Output the [X, Y] coordinate of the center of the cell containing the given text.  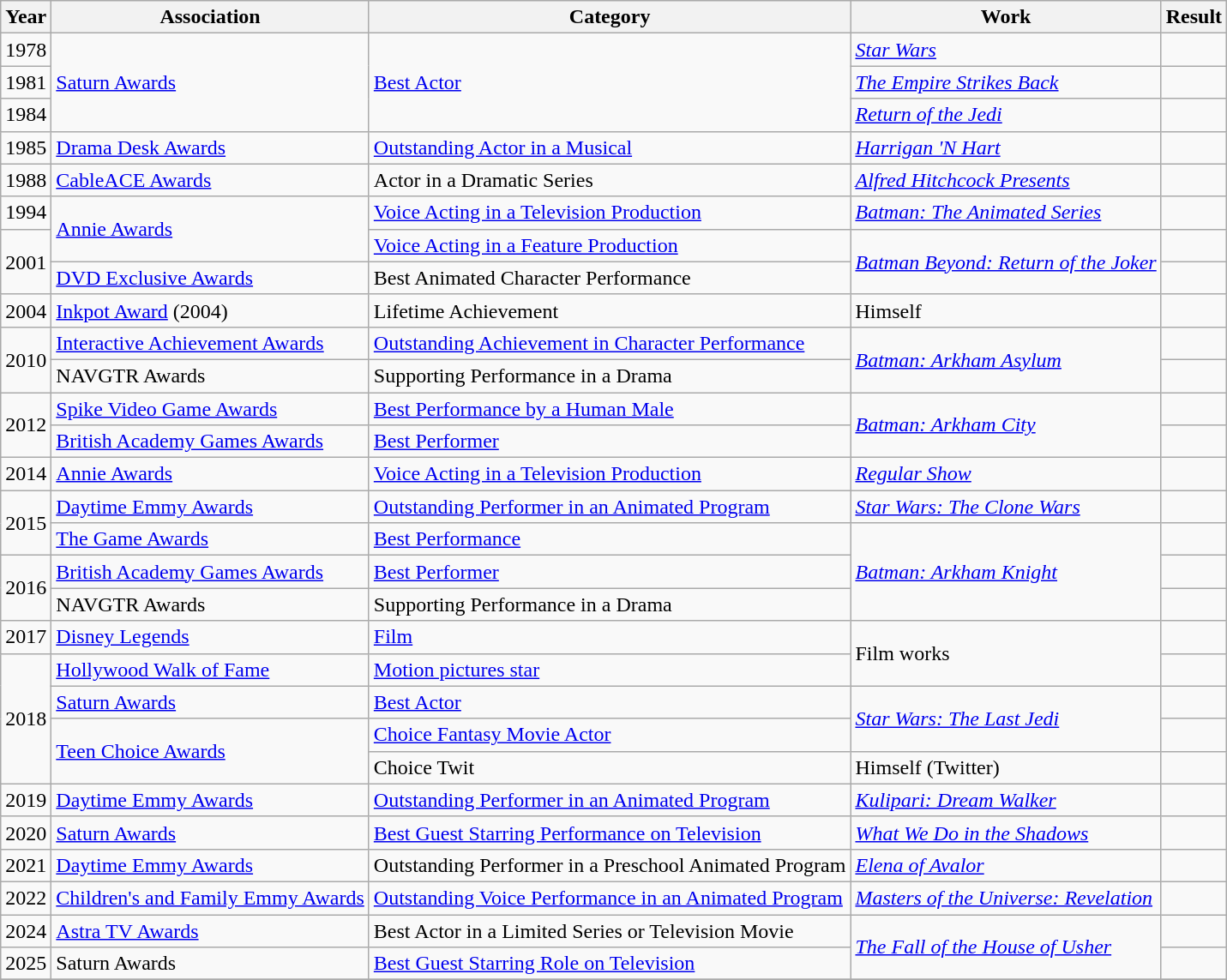
Motion pictures star [610, 670]
Star Wars: The Last Jedi [1006, 718]
Outstanding Actor in a Musical [610, 147]
1984 [26, 115]
The Empire Strikes Back [1006, 82]
Disney Legends [210, 637]
Elena of Avalor [1006, 865]
Astra TV Awards [210, 930]
Teen Choice Awards [210, 751]
Film [610, 637]
Regular Show [1006, 474]
2022 [26, 898]
Star Wars: The Clone Wars [1006, 507]
Himself (Twitter) [1006, 767]
2016 [26, 588]
The Fall of the House of Usher [1006, 947]
CableACE Awards [210, 180]
2014 [26, 474]
2021 [26, 865]
1985 [26, 147]
Outstanding Voice Performance in an Animated Program [610, 898]
1988 [26, 180]
Outstanding Achievement in Character Performance [610, 343]
Best Animated Character Performance [610, 278]
Association [210, 17]
Category [610, 17]
Drama Desk Awards [210, 147]
2017 [26, 637]
Batman: The Animated Series [1006, 213]
Star Wars [1006, 50]
Best Performance by a Human Male [610, 409]
2020 [26, 833]
Harrigan 'N Hart [1006, 147]
2019 [26, 800]
Return of the Jedi [1006, 115]
Masters of the Universe: Revelation [1006, 898]
What We Do in the Shadows [1006, 833]
Result [1194, 17]
2004 [26, 310]
Film works [1006, 653]
2018 [26, 718]
2015 [26, 523]
Spike Video Game Awards [210, 409]
DVD Exclusive Awards [210, 278]
2012 [26, 425]
2010 [26, 359]
The Game Awards [210, 539]
Work [1006, 17]
Best Actor in a Limited Series or Television Movie [610, 930]
Choice Twit [610, 767]
Himself [1006, 310]
2025 [26, 964]
Batman Beyond: Return of the Joker [1006, 262]
1978 [26, 50]
Hollywood Walk of Fame [210, 670]
1994 [26, 213]
2024 [26, 930]
Kulipari: Dream Walker [1006, 800]
Children's and Family Emmy Awards [210, 898]
Year [26, 17]
Voice Acting in a Feature Production [610, 245]
Best Performance [610, 539]
Interactive Achievement Awards [210, 343]
Best Guest Starring Performance on Television [610, 833]
Alfred Hitchcock Presents [1006, 180]
2001 [26, 262]
Batman: Arkham City [1006, 425]
Choice Fantasy Movie Actor [610, 735]
Actor in a Dramatic Series [610, 180]
Best Guest Starring Role on Television [610, 964]
Outstanding Performer in a Preschool Animated Program [610, 865]
Batman: Arkham Knight [1006, 572]
Batman: Arkham Asylum [1006, 359]
Lifetime Achievement [610, 310]
1981 [26, 82]
Inkpot Award (2004) [210, 310]
